Determine the (X, Y) coordinate at the center of the cell enclosing the given text.  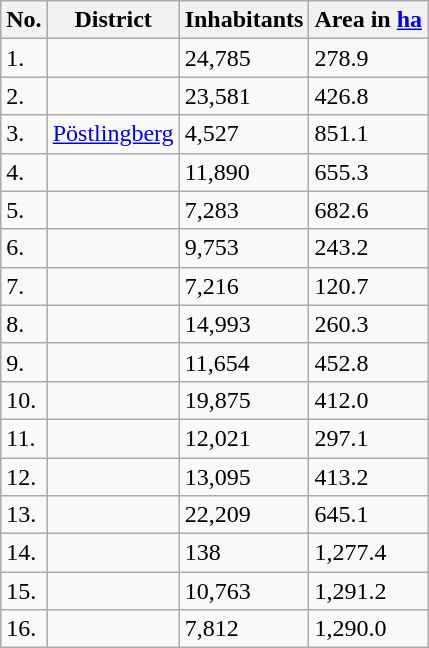
12,021 (244, 438)
11,890 (244, 172)
11. (24, 438)
682.6 (368, 210)
14. (24, 553)
13. (24, 515)
851.1 (368, 134)
7,216 (244, 286)
11,654 (244, 362)
19,875 (244, 400)
23,581 (244, 96)
7,812 (244, 629)
22,209 (244, 515)
Inhabitants (244, 20)
9. (24, 362)
138 (244, 553)
Area in ha (368, 20)
426.8 (368, 96)
5. (24, 210)
24,785 (244, 58)
16. (24, 629)
413.2 (368, 477)
13,095 (244, 477)
No. (24, 20)
15. (24, 591)
7. (24, 286)
2. (24, 96)
9,753 (244, 248)
8. (24, 324)
655.3 (368, 172)
243.2 (368, 248)
412.0 (368, 400)
278.9 (368, 58)
4. (24, 172)
10. (24, 400)
Pöstlingberg (113, 134)
297.1 (368, 438)
120.7 (368, 286)
1. (24, 58)
452.8 (368, 362)
District (113, 20)
10,763 (244, 591)
6. (24, 248)
645.1 (368, 515)
1,277.4 (368, 553)
14,993 (244, 324)
3. (24, 134)
1,291.2 (368, 591)
4,527 (244, 134)
260.3 (368, 324)
7,283 (244, 210)
1,290.0 (368, 629)
12. (24, 477)
